Pinpoint the cell where the given text exists, returning its [X, Y] midpoint coordinate. 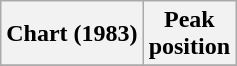
Peakposition [189, 34]
Chart (1983) [72, 34]
